Identify which cell holds the provided text, then report its [x, y] central coordinate. 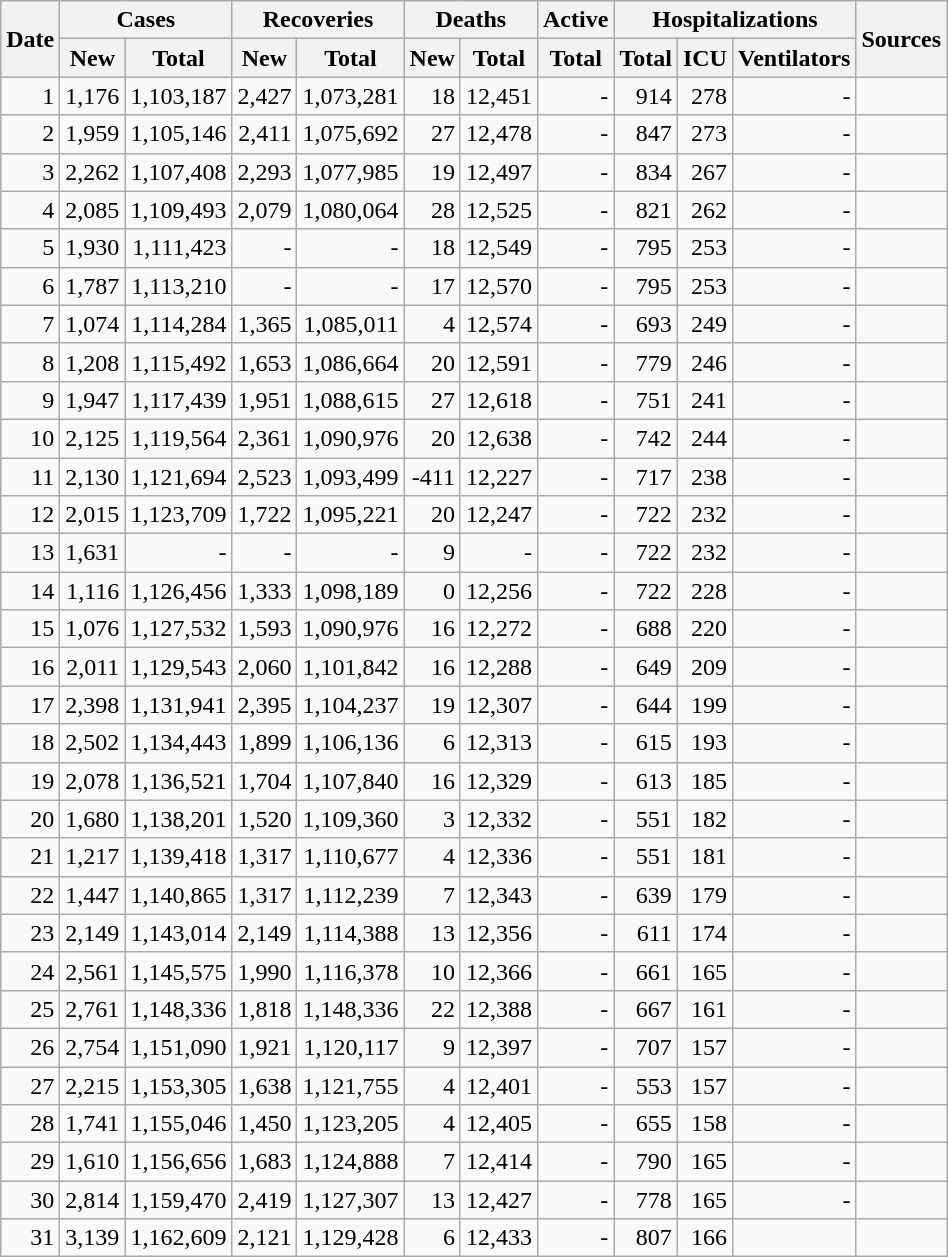
1,153,305 [178, 1085]
649 [646, 667]
1,121,694 [178, 477]
31 [30, 1238]
12,570 [498, 286]
12,401 [498, 1085]
1,113,210 [178, 286]
1,129,543 [178, 667]
1,139,418 [178, 857]
1,120,117 [350, 1047]
24 [30, 971]
1,683 [264, 1162]
12,227 [498, 477]
12,332 [498, 819]
2,754 [92, 1047]
1,741 [92, 1124]
278 [704, 96]
1,098,189 [350, 591]
1,126,456 [178, 591]
2,411 [264, 134]
707 [646, 1047]
12,591 [498, 362]
1,088,615 [350, 400]
661 [646, 971]
1,075,692 [350, 134]
1,159,470 [178, 1200]
807 [646, 1238]
1,104,237 [350, 705]
2,427 [264, 96]
2,761 [92, 1009]
12,247 [498, 515]
12,638 [498, 438]
2,011 [92, 667]
2,125 [92, 438]
613 [646, 781]
2,078 [92, 781]
29 [30, 1162]
655 [646, 1124]
1,124,888 [350, 1162]
1,333 [264, 591]
1,110,677 [350, 857]
Deaths [470, 20]
12,307 [498, 705]
15 [30, 629]
790 [646, 1162]
1,162,609 [178, 1238]
1,116 [92, 591]
1,959 [92, 134]
821 [646, 210]
5 [30, 248]
161 [704, 1009]
1,930 [92, 248]
1,787 [92, 286]
1,208 [92, 362]
847 [646, 134]
1,151,090 [178, 1047]
1,145,575 [178, 971]
Ventilators [794, 58]
2,262 [92, 172]
246 [704, 362]
1,111,423 [178, 248]
21 [30, 857]
1,119,564 [178, 438]
12,343 [498, 895]
12,272 [498, 629]
2,502 [92, 743]
1,136,521 [178, 781]
2,398 [92, 705]
779 [646, 362]
2,523 [264, 477]
1,131,941 [178, 705]
1,121,755 [350, 1085]
12,405 [498, 1124]
1,143,014 [178, 933]
179 [704, 895]
644 [646, 705]
244 [704, 438]
1,138,201 [178, 819]
273 [704, 134]
2,361 [264, 438]
11 [30, 477]
2,395 [264, 705]
166 [704, 1238]
174 [704, 933]
914 [646, 96]
742 [646, 438]
2,814 [92, 1200]
1,365 [264, 324]
1,109,360 [350, 819]
1,115,492 [178, 362]
1,899 [264, 743]
14 [30, 591]
12,525 [498, 210]
1,085,011 [350, 324]
1,076 [92, 629]
267 [704, 172]
2,215 [92, 1085]
1,921 [264, 1047]
26 [30, 1047]
12,478 [498, 134]
209 [704, 667]
1,156,656 [178, 1162]
615 [646, 743]
1,117,439 [178, 400]
1,447 [92, 895]
12,451 [498, 96]
1,176 [92, 96]
1,818 [264, 1009]
12,433 [498, 1238]
1,103,187 [178, 96]
12,256 [498, 591]
249 [704, 324]
2,419 [264, 1200]
1,112,239 [350, 895]
1,610 [92, 1162]
1,520 [264, 819]
2,085 [92, 210]
12,618 [498, 400]
1,134,443 [178, 743]
228 [704, 591]
1,127,307 [350, 1200]
3,139 [92, 1238]
220 [704, 629]
667 [646, 1009]
1,450 [264, 1124]
Sources [902, 39]
2,079 [264, 210]
1,101,842 [350, 667]
1,129,428 [350, 1238]
182 [704, 819]
751 [646, 400]
-411 [432, 477]
1,127,532 [178, 629]
Active [575, 20]
185 [704, 781]
241 [704, 400]
1,074 [92, 324]
0 [432, 591]
12,574 [498, 324]
1,217 [92, 857]
1,593 [264, 629]
Hospitalizations [735, 20]
693 [646, 324]
1,140,865 [178, 895]
2,121 [264, 1238]
639 [646, 895]
1,093,499 [350, 477]
1,114,388 [350, 933]
181 [704, 857]
1,080,064 [350, 210]
12,497 [498, 172]
1,704 [264, 781]
2,130 [92, 477]
ICU [704, 58]
1,095,221 [350, 515]
12,366 [498, 971]
238 [704, 477]
12,356 [498, 933]
2 [30, 134]
688 [646, 629]
1,107,840 [350, 781]
717 [646, 477]
2,293 [264, 172]
12,414 [498, 1162]
12 [30, 515]
1,638 [264, 1085]
12,288 [498, 667]
1,951 [264, 400]
1,073,281 [350, 96]
30 [30, 1200]
553 [646, 1085]
12,397 [498, 1047]
1,109,493 [178, 210]
25 [30, 1009]
12,427 [498, 1200]
8 [30, 362]
12,313 [498, 743]
2,561 [92, 971]
1,086,664 [350, 362]
1 [30, 96]
262 [704, 210]
611 [646, 933]
1,114,284 [178, 324]
1,722 [264, 515]
1,077,985 [350, 172]
1,631 [92, 553]
Date [30, 39]
12,336 [498, 857]
12,329 [498, 781]
1,155,046 [178, 1124]
1,990 [264, 971]
834 [646, 172]
23 [30, 933]
2,060 [264, 667]
199 [704, 705]
1,947 [92, 400]
1,116,378 [350, 971]
12,549 [498, 248]
Recoveries [318, 20]
778 [646, 1200]
1,653 [264, 362]
1,123,205 [350, 1124]
1,107,408 [178, 172]
1,105,146 [178, 134]
12,388 [498, 1009]
Cases [146, 20]
193 [704, 743]
1,106,136 [350, 743]
158 [704, 1124]
1,123,709 [178, 515]
2,015 [92, 515]
1,680 [92, 819]
